Pinpoint the cell where the given text exists, returning its [X, Y] midpoint coordinate. 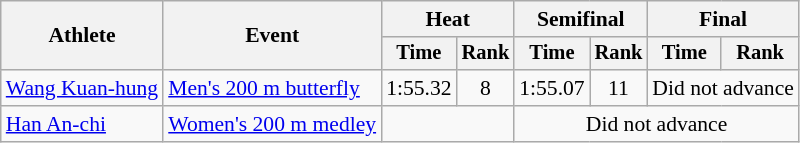
Athlete [82, 36]
11 [619, 88]
Women's 200 m medley [272, 124]
Men's 200 m butterfly [272, 88]
Heat [448, 19]
Semifinal [580, 19]
1:55.07 [552, 88]
Event [272, 36]
Wang Kuan-hung [82, 88]
8 [486, 88]
Han An-chi [82, 124]
1:55.32 [418, 88]
Final [723, 19]
